Return the [X, Y] coordinate for the center point of the cell that contains the specified text.  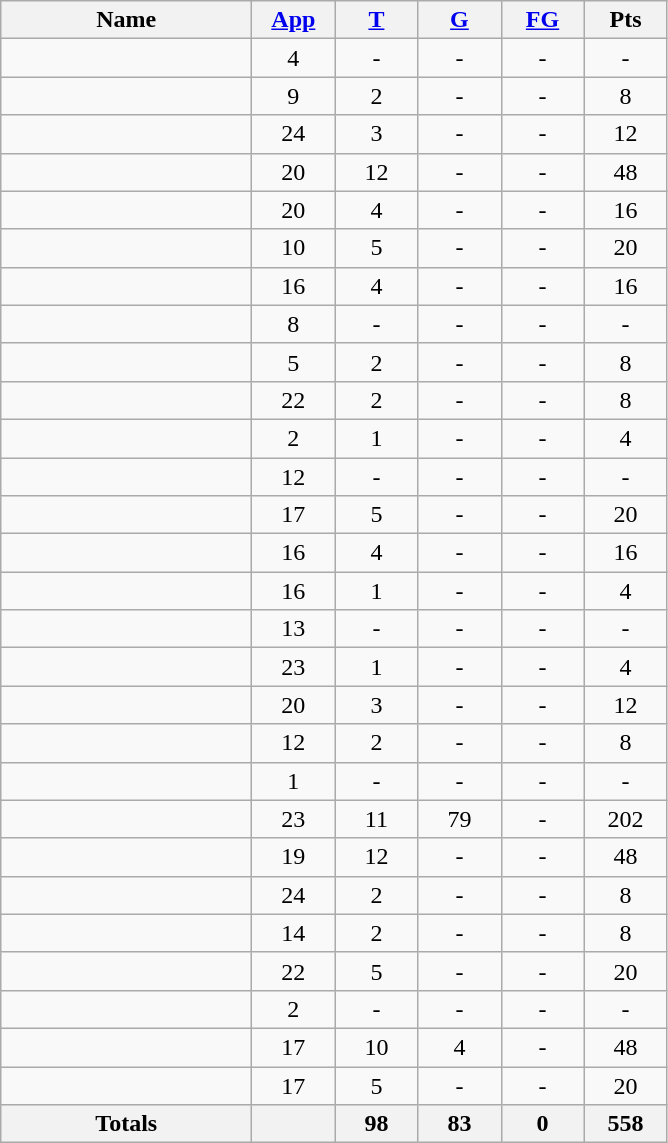
T [376, 20]
13 [294, 629]
19 [294, 857]
83 [460, 1124]
G [460, 20]
9 [294, 96]
558 [626, 1124]
FG [542, 20]
98 [376, 1124]
App [294, 20]
Totals [126, 1124]
Pts [626, 20]
202 [626, 819]
Name [126, 20]
14 [294, 933]
79 [460, 819]
0 [542, 1124]
11 [376, 819]
